Provide the [x, y] coordinate of the cell's center where the given text is located.  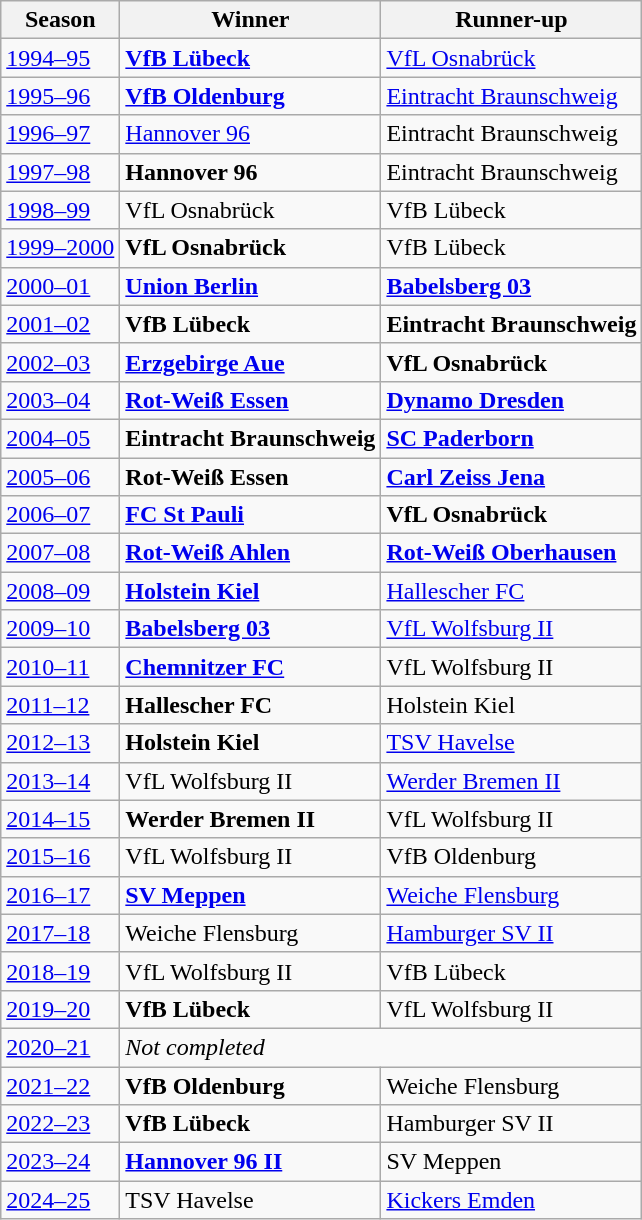
Carl Zeiss Jena [512, 477]
2002–03 [60, 362]
2006–07 [60, 515]
Chemnitzer FC [250, 667]
2015–16 [60, 857]
2024–25 [60, 1200]
2014–15 [60, 819]
2007–08 [60, 553]
1997–98 [60, 172]
Runner-up [512, 20]
2013–14 [60, 781]
Rot-Weiß Ahlen [250, 553]
Not completed [381, 1047]
2016–17 [60, 895]
2017–18 [60, 933]
1996–97 [60, 134]
1999–2000 [60, 248]
2004–05 [60, 438]
Season [60, 20]
SC Paderborn [512, 438]
Dynamo Dresden [512, 400]
2020–21 [60, 1047]
Hannover 96 II [250, 1162]
Winner [250, 20]
2009–10 [60, 629]
Rot-Weiß Oberhausen [512, 553]
2021–22 [60, 1085]
2019–20 [60, 1009]
Erzgebirge Aue [250, 362]
2008–09 [60, 591]
2010–11 [60, 667]
2011–12 [60, 705]
2000–01 [60, 286]
2022–23 [60, 1124]
1994–95 [60, 58]
Kickers Emden [512, 1200]
1998–99 [60, 210]
Union Berlin [250, 286]
1995–96 [60, 96]
FC St Pauli [250, 515]
2003–04 [60, 400]
2001–02 [60, 324]
2012–13 [60, 743]
2023–24 [60, 1162]
2018–19 [60, 971]
2005–06 [60, 477]
